Scan for the cell matching the given text and deliver its [x, y] coordinate at center. 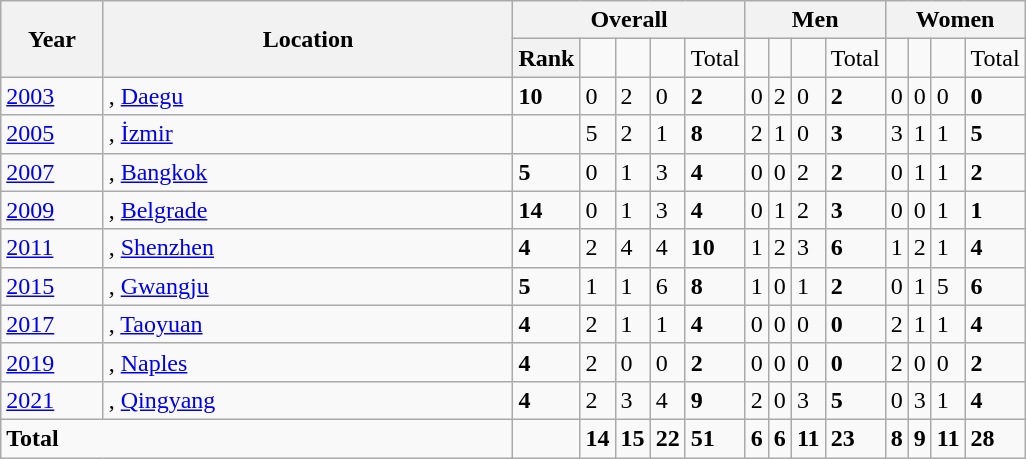
Women [955, 20]
, İzmir [308, 134]
51 [715, 438]
2005 [52, 134]
28 [995, 438]
, Belgrade [308, 210]
2009 [52, 210]
, Shenzhen [308, 248]
Men [815, 20]
Year [52, 39]
, Taoyuan [308, 324]
2011 [52, 248]
2015 [52, 286]
Rank [546, 58]
23 [855, 438]
22 [668, 438]
, Daegu [308, 96]
2019 [52, 362]
, Qingyang [308, 400]
15 [632, 438]
2007 [52, 172]
, Bangkok [308, 172]
Overall [629, 20]
, Gwangju [308, 286]
, Naples [308, 362]
Location [308, 39]
2003 [52, 96]
2021 [52, 400]
2017 [52, 324]
